Determine the [X, Y] coordinate at the center of the cell enclosing the given text.  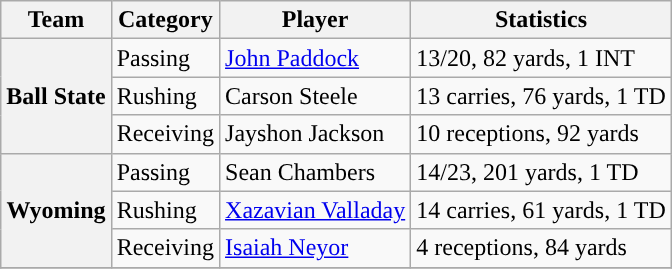
10 receptions, 92 yards [542, 134]
13 carries, 76 yards, 1 TD [542, 96]
Player [316, 20]
Team [56, 20]
14 carries, 61 yards, 1 TD [542, 210]
Category [165, 20]
Sean Chambers [316, 172]
14/23, 201 yards, 1 TD [542, 172]
John Paddock [316, 58]
Wyoming [56, 210]
13/20, 82 yards, 1 INT [542, 58]
Jayshon Jackson [316, 134]
Statistics [542, 20]
Xazavian Valladay [316, 210]
4 receptions, 84 yards [542, 248]
Isaiah Neyor [316, 248]
Ball State [56, 96]
Carson Steele [316, 96]
